For the text-containing cell, return its midpoint in [x, y] coordinate format. 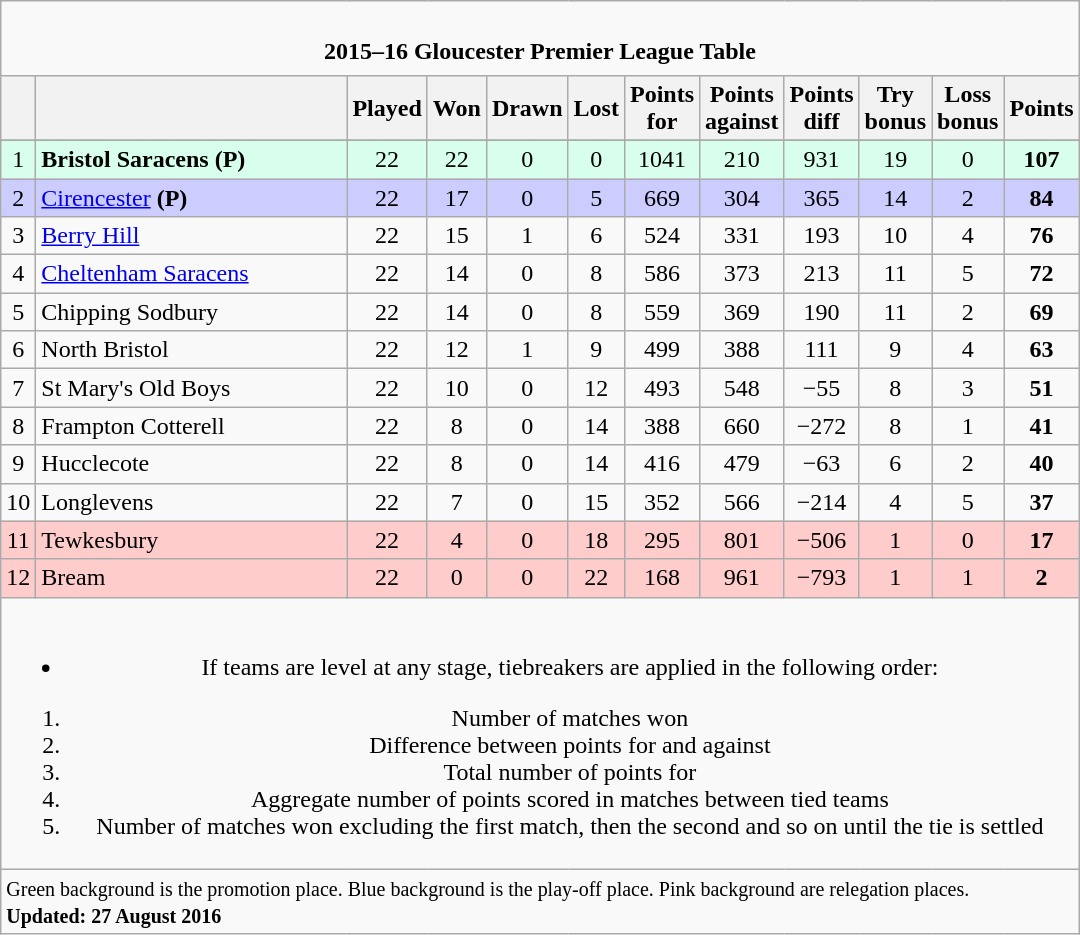
669 [662, 197]
479 [742, 464]
111 [822, 350]
51 [1042, 388]
Points for [662, 108]
304 [742, 197]
548 [742, 388]
586 [662, 274]
499 [662, 350]
St Mary's Old Boys [192, 388]
559 [662, 312]
Points against [742, 108]
Lost [596, 108]
660 [742, 426]
Bristol Saracens (P) [192, 159]
373 [742, 274]
Cheltenham Saracens [192, 274]
365 [822, 197]
Drawn [527, 108]
19 [895, 159]
168 [662, 578]
1041 [662, 159]
Longlevens [192, 502]
Played [387, 108]
63 [1042, 350]
40 [1042, 464]
Tewkesbury [192, 540]
801 [742, 540]
566 [742, 502]
213 [822, 274]
961 [742, 578]
Chipping Sodbury [192, 312]
Try bonus [895, 108]
84 [1042, 197]
Bream [192, 578]
295 [662, 540]
416 [662, 464]
−214 [822, 502]
−793 [822, 578]
524 [662, 236]
369 [742, 312]
352 [662, 502]
Loss bonus [968, 108]
931 [822, 159]
Points diff [822, 108]
−55 [822, 388]
Hucclecote [192, 464]
69 [1042, 312]
Cirencester (P) [192, 197]
76 [1042, 236]
Berry Hill [192, 236]
−506 [822, 540]
41 [1042, 426]
72 [1042, 274]
Green background is the promotion place. Blue background is the play-off place. Pink background are relegation places.Updated: 27 August 2016 [540, 902]
37 [1042, 502]
331 [742, 236]
Won [456, 108]
−272 [822, 426]
493 [662, 388]
210 [742, 159]
107 [1042, 159]
Points [1042, 108]
North Bristol [192, 350]
Frampton Cotterell [192, 426]
190 [822, 312]
193 [822, 236]
18 [596, 540]
−63 [822, 464]
